For the text-containing cell, return its midpoint in (X, Y) coordinate format. 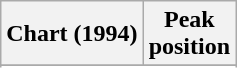
Peakposition (189, 34)
Chart (1994) (72, 34)
